Provide the (x, y) coordinate of the cell's center where the given text is located.  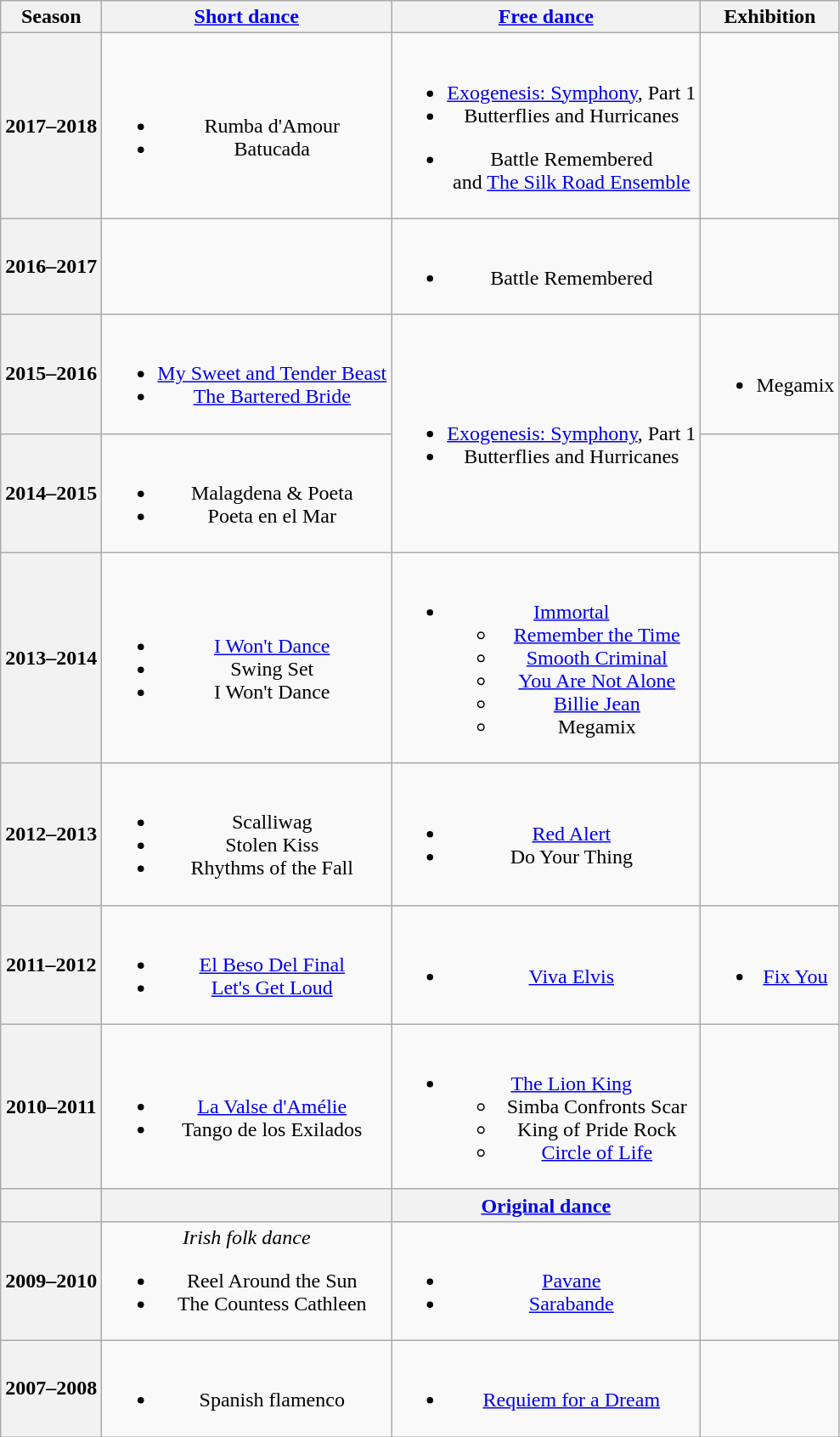
2012–2013 (51, 834)
Irish folk danceReel Around the SunThe Countess Cathleen (246, 1281)
Exogenesis: Symphony, Part 1 Butterflies and Hurricanes (546, 433)
Red Alert Do Your Thing (546, 834)
Pavane Sarabande (546, 1281)
Exhibition (770, 17)
2010–2011 (51, 1106)
Requiem for a Dream (546, 1389)
Megamix (770, 374)
Fix You (770, 965)
Exogenesis: Symphony, Part 1 Butterflies and Hurricanes Battle Remembered and The Silk Road Ensemble (546, 126)
2015–2016 (51, 374)
My Sweet and Tender Beast The Bartered Bride (246, 374)
Free dance (546, 17)
Short dance (246, 17)
La Valse d'Amélie Tango de los Exilados (246, 1106)
Spanish flamenco (246, 1389)
The Lion KingSimba Confronts ScarKing of Pride RockCircle of Life (546, 1106)
Battle Remembered (546, 267)
Rumba d'Amour Batucada (246, 126)
I Won't Dance Swing Set I Won't Dance (246, 658)
El Beso Del Final Let's Get Loud (246, 965)
2009–2010 (51, 1281)
Immortal Remember the TimeSmooth CriminalYou Are Not AloneBillie JeanMegamix (546, 658)
Malagdena & Poeta Poeta en el Mar (246, 493)
Season (51, 17)
2017–2018 (51, 126)
2011–2012 (51, 965)
2016–2017 (51, 267)
Scalliwag Stolen Kiss Rhythms of the Fall (246, 834)
Original dance (546, 1205)
Viva Elvis (546, 965)
2013–2014 (51, 658)
2014–2015 (51, 493)
2007–2008 (51, 1389)
